Capture the cell that displays the provided text and extract its (x, y) central coordinate. 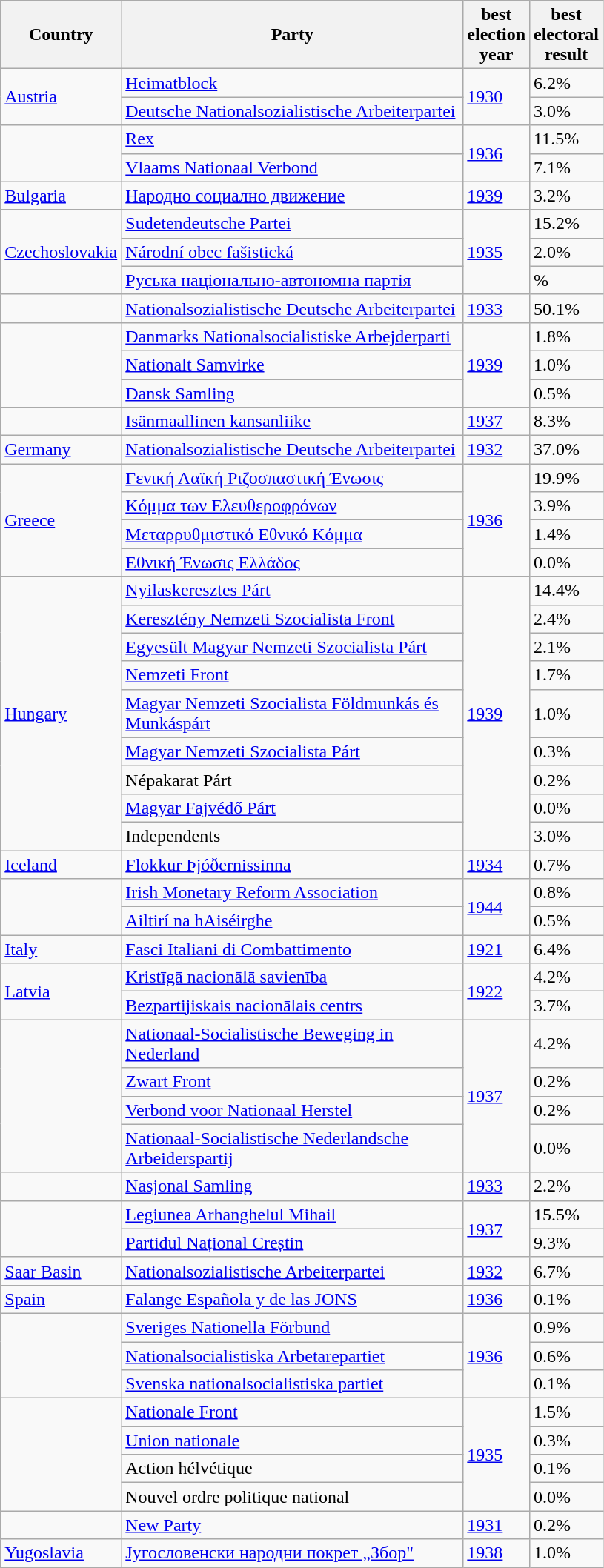
Heimatblock (292, 83)
Nouvel ordre politique national (292, 1497)
Kristīgā nacionālā savienība (292, 977)
Yugoslavia (61, 1553)
Magyar Fajvédő Párt (292, 808)
Nasjonal Samling (292, 1186)
2.0% (566, 252)
Εθνική Ένωσις Ελλάδος (292, 562)
6.4% (566, 949)
Latvia (61, 991)
Nationale Front (292, 1412)
Union nationale (292, 1441)
3.2% (566, 196)
Dansk Samling (292, 393)
2.4% (566, 619)
Italy (61, 949)
Rex (292, 139)
Nationaal-Socialistische Beweging in Nederland (292, 1043)
11.5% (566, 139)
1921 (497, 949)
% (566, 280)
best electoral result (566, 35)
Sudetendeutsche Partei (292, 224)
1944 (497, 907)
Verbond voor Nationaal Herstel (292, 1110)
15.2% (566, 224)
Partidul Național Creștin (292, 1243)
1.7% (566, 675)
Irish Monetary Reform Association (292, 893)
best election year (497, 35)
Ailtirí na hAiséirghe (292, 921)
1930 (497, 97)
8.3% (566, 422)
0.7% (566, 865)
14.4% (566, 591)
Fasci Italiani di Combattimento (292, 949)
Népakarat Párt (292, 780)
Magyar Nemzeti Szocialista Földmunkás és Munkáspárt (292, 713)
2.1% (566, 647)
Hungary (61, 714)
1.4% (566, 534)
Nationalsocialistiska Arbetarepartiet (292, 1355)
3.9% (566, 506)
Nationalsozialistische Arbeiterpartei (292, 1271)
1.5% (566, 1412)
Bulgaria (61, 196)
Magyar Nemzeti Szocialista Párt (292, 751)
1931 (497, 1525)
Austria (61, 97)
Vlaams Nationaal Verbond (292, 167)
Γενική Λαϊκή Ριζοσπαστική Ένωσις (292, 478)
Egyesült Magyar Nemzeti Szocialista Párt (292, 647)
1938 (497, 1553)
6.2% (566, 83)
Greece (61, 520)
Nationalt Samvirke (292, 365)
Народно социално движение (292, 196)
Spain (61, 1299)
19.9% (566, 478)
2.2% (566, 1186)
Nyilaskeresztes Párt (292, 591)
Zwart Front (292, 1082)
50.1% (566, 308)
Národní obec fašistická (292, 252)
Legiunea Arhanghelul Mihail (292, 1215)
1.8% (566, 336)
Isänmaallinen kansanliike (292, 422)
Југословенски народни покрет „Збор" (292, 1553)
7.1% (566, 167)
1934 (497, 865)
Svenska nationalsocialistiska partiet (292, 1384)
Czechoslovakia (61, 252)
Κόμμα των Ελευθεροφρόνων (292, 506)
Nationaal-Socialistische Nederlandsche Arbeiderspartij (292, 1149)
Flokkur Þjóðernissinna (292, 865)
3.7% (566, 1006)
New Party (292, 1525)
Country (61, 35)
Falange Española y de las JONS (292, 1299)
15.5% (566, 1215)
Danmarks Nationalsocialistiske Arbejderparti (292, 336)
0.8% (566, 893)
Μεταρρυθμιστικό Εθνικό Κόμμα (292, 534)
Sveriges Nationella Förbund (292, 1327)
Independents (292, 836)
1922 (497, 991)
Nemzeti Front (292, 675)
0.9% (566, 1327)
6.7% (566, 1271)
Action hélvétique (292, 1469)
9.3% (566, 1243)
Keresztény Nemzeti Szocialista Front (292, 619)
Saar Basin (61, 1271)
37.0% (566, 450)
0.6% (566, 1355)
Deutsche Nationalsozialistische Arbeiterpartei (292, 111)
Germany (61, 450)
Руська національно-автономна партія (292, 280)
Iceland (61, 865)
Party (292, 35)
Bezpartijiskais nacionālais centrs (292, 1006)
